Determine the (x, y) coordinate at the center of the cell enclosing the given text.  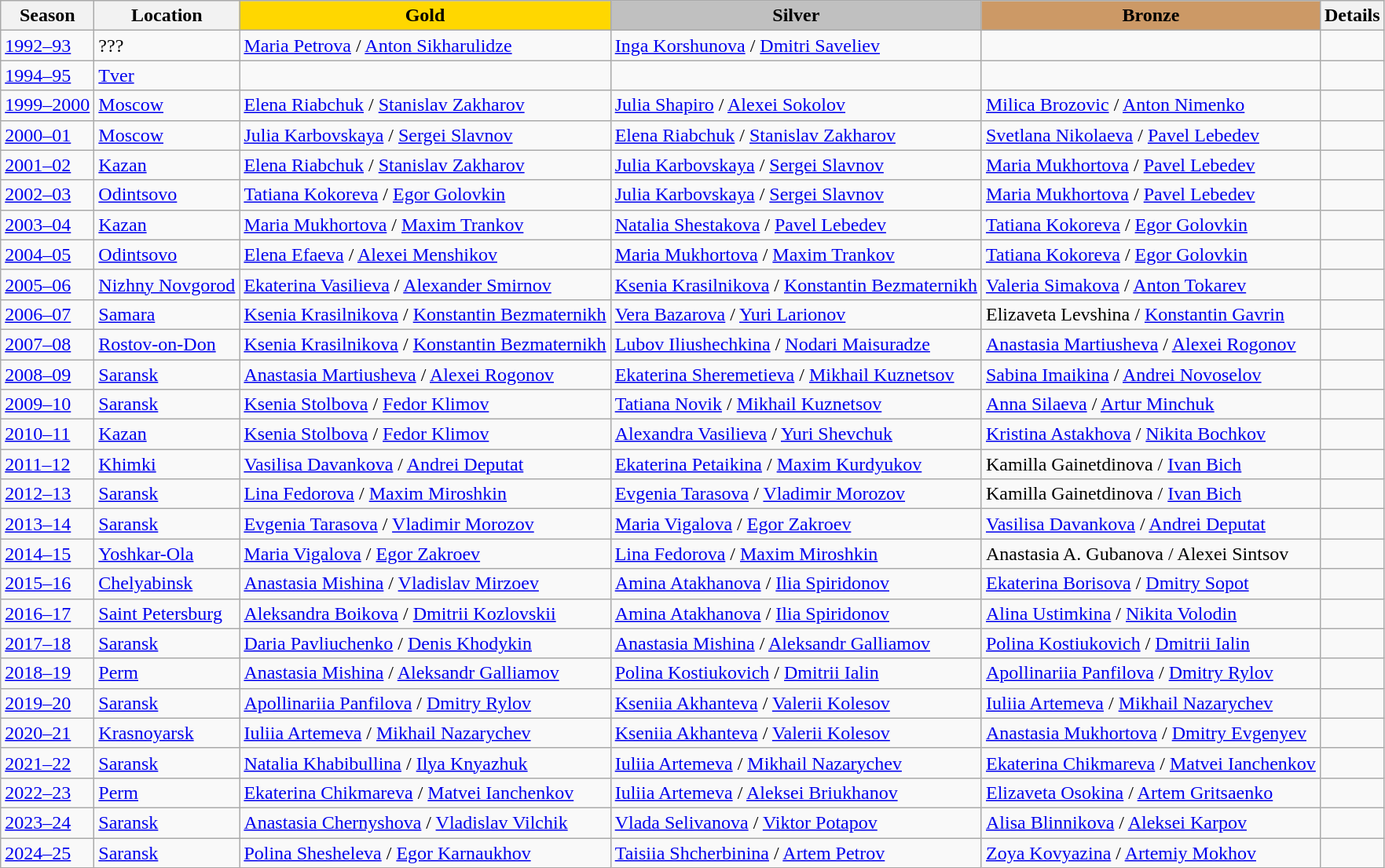
Aleksandra Boikova / Dmitrii Kozlovskii (425, 613)
Tver (167, 75)
2021–22 (47, 763)
Inga Korshunova / Dmitri Saveliev (796, 46)
2015–16 (47, 584)
2017–18 (47, 643)
Details (1352, 16)
2003–04 (47, 225)
Khimki (167, 464)
Anna Silaeva / Artur Minchuk (1150, 405)
Polina Shesheleva / Egor Karnaukhov (425, 852)
Iuliia Artemeva / Aleksei Briukhanov (796, 793)
2007–08 (47, 344)
2018–19 (47, 673)
Elena Efaeva / Alexei Menshikov (425, 255)
Yoshkar-Ola (167, 554)
2013–14 (47, 524)
Samara (167, 314)
2001–02 (47, 165)
Silver (796, 16)
2020–21 (47, 733)
??? (167, 46)
Nizhny Novgorod (167, 284)
Anastasia Mukhortova / Dmitry Evgenyev (1150, 733)
2009–10 (47, 405)
Ekaterina Sheremetieva / Mikhail Kuznetsov (796, 375)
Natalia Khabibullina / Ilya Knyazhuk (425, 763)
Taisiia Shcherbinina / Artem Petrov (796, 852)
2010–11 (47, 434)
Rostov-on-Don (167, 344)
2016–17 (47, 613)
2022–23 (47, 793)
Sabina Imaikina / Andrei Novoselov (1150, 375)
Krasnoyarsk (167, 733)
Tatiana Novik / Mikhail Kuznetsov (796, 405)
2006–07 (47, 314)
2019–20 (47, 703)
1999–2000 (47, 105)
Elizaveta Levshina / Konstantin Gavrin (1150, 314)
Gold (425, 16)
Alina Ustimkina / Nikita Volodin (1150, 613)
Maria Petrova / Anton Sikharulidze (425, 46)
Alexandra Vasilieva / Yuri Shevchuk (796, 434)
Milica Brozovic / Anton Nimenko (1150, 105)
2004–05 (47, 255)
2024–25 (47, 852)
Alisa Blinnikova / Aleksei Karpov (1150, 822)
Vlada Selivanova / Viktor Potapov (796, 822)
Kristina Astakhova / Nikita Bochkov (1150, 434)
Elizaveta Osokina / Artem Gritsaenko (1150, 793)
Julia Shapiro / Alexei Sokolov (796, 105)
Daria Pavliuchenko / Denis Khodykin (425, 643)
1992–93 (47, 46)
2012–13 (47, 494)
Ekaterina Borisova / Dmitry Sopot (1150, 584)
2011–12 (47, 464)
Anastasia Chernyshova / Vladislav Vilchik (425, 822)
Bronze (1150, 16)
Svetlana Nikolaeva / Pavel Lebedev (1150, 135)
Valeria Simakova / Anton Tokarev (1150, 284)
Season (47, 16)
1994–95 (47, 75)
2002–03 (47, 195)
Natalia Shestakova / Pavel Lebedev (796, 225)
Saint Petersburg (167, 613)
Location (167, 16)
2014–15 (47, 554)
2005–06 (47, 284)
Anastasia Mishina / Vladislav Mirzoev (425, 584)
Chelyabinsk (167, 584)
Vera Bazarova / Yuri Larionov (796, 314)
2008–09 (47, 375)
Lubov Iliushechkina / Nodari Maisuradze (796, 344)
Ekaterina Vasilieva / Alexander Smirnov (425, 284)
Anastasia A. Gubanova / Alexei Sintsov (1150, 554)
2023–24 (47, 822)
Ekaterina Petaikina / Maxim Kurdyukov (796, 464)
2000–01 (47, 135)
Zoya Kovyazina / Artemiy Mokhov (1150, 852)
